Return [X, Y] of the center of cell containing provided text 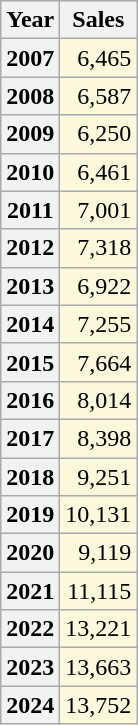
2015 [30, 362]
2010 [30, 172]
2016 [30, 400]
13,663 [98, 667]
Sales [98, 20]
2009 [30, 134]
2012 [30, 248]
2021 [30, 591]
6,250 [98, 134]
10,131 [98, 515]
2017 [30, 438]
6,922 [98, 286]
Year [30, 20]
7,001 [98, 210]
8,014 [98, 400]
2014 [30, 324]
11,115 [98, 591]
13,221 [98, 629]
2018 [30, 477]
7,255 [98, 324]
7,664 [98, 362]
9,251 [98, 477]
6,461 [98, 172]
2007 [30, 58]
2008 [30, 96]
2023 [30, 667]
2020 [30, 553]
2013 [30, 286]
13,752 [98, 705]
2024 [30, 705]
6,465 [98, 58]
7,318 [98, 248]
9,119 [98, 553]
8,398 [98, 438]
6,587 [98, 96]
2011 [30, 210]
2022 [30, 629]
2019 [30, 515]
